Pinpoint the cell where the given text exists, returning its (X, Y) midpoint coordinate. 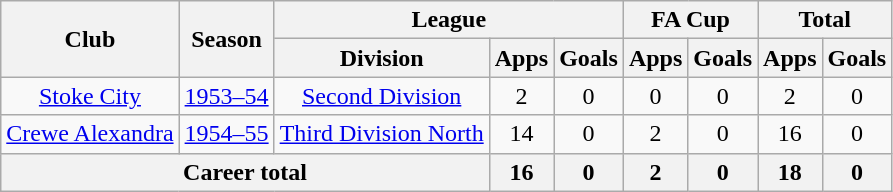
14 (521, 134)
League (448, 20)
1953–54 (226, 96)
Club (90, 39)
Third Division North (382, 134)
Division (382, 58)
Season (226, 39)
Total (825, 20)
Stoke City (90, 96)
18 (790, 172)
Second Division (382, 96)
FA Cup (690, 20)
Crewe Alexandra (90, 134)
Career total (245, 172)
1954–55 (226, 134)
